Return the [X, Y] coordinate for the center point of the cell that contains the specified text.  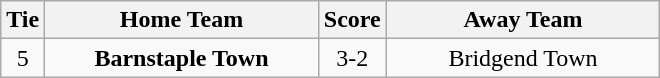
Score [352, 20]
Barnstaple Town [182, 58]
3-2 [352, 58]
5 [23, 58]
Away Team [523, 20]
Tie [23, 20]
Home Team [182, 20]
Bridgend Town [523, 58]
